Detect which cell encompasses the target text, then output its (X, Y) center coordinate. 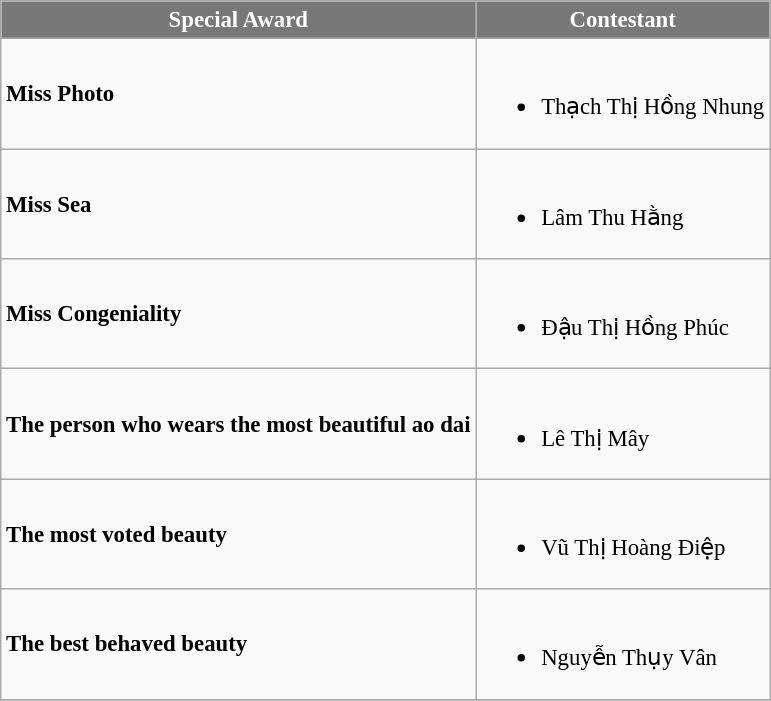
The most voted beauty (238, 534)
Nguyễn Thụy Vân (623, 644)
Lâm Thu Hằng (623, 204)
Thạch Thị Hồng Nhung (623, 94)
Special Award (238, 20)
Lê Thị Mây (623, 424)
Miss Photo (238, 94)
Vũ Thị Hoàng Điệp (623, 534)
Đậu Thị Hồng Phúc (623, 314)
Miss Congeniality (238, 314)
Contestant (623, 20)
The person who wears the most beautiful ao dai (238, 424)
The best behaved beauty (238, 644)
Miss Sea (238, 204)
